Locate the cell with the specified text and output its (x, y) center coordinate. 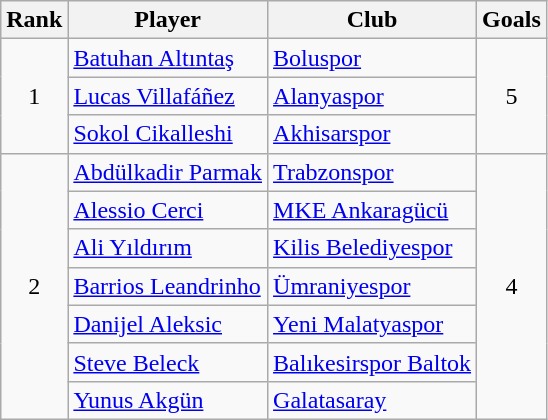
Steve Beleck (168, 362)
Player (168, 20)
Club (372, 20)
2 (34, 286)
Sokol Cikalleshi (168, 134)
Akhisarspor (372, 134)
MKE Ankaragücü (372, 210)
Trabzonspor (372, 172)
Balıkesirspor Baltok (372, 362)
Kilis Belediyespor (372, 248)
Yeni Malatyaspor (372, 324)
Boluspor (372, 58)
Ali Yıldırım (168, 248)
5 (512, 96)
Yunus Akgün (168, 400)
Galatasaray (372, 400)
4 (512, 286)
1 (34, 96)
Lucas Villafáñez (168, 96)
Ümraniyespor (372, 286)
Barrios Leandrinho (168, 286)
Abdülkadir Parmak (168, 172)
Alanyaspor (372, 96)
Goals (512, 20)
Danijel Aleksic (168, 324)
Batuhan Altıntaş (168, 58)
Alessio Cerci (168, 210)
Rank (34, 20)
